Find where the given text appears and provide that cell's center as (X, Y) coordinate. 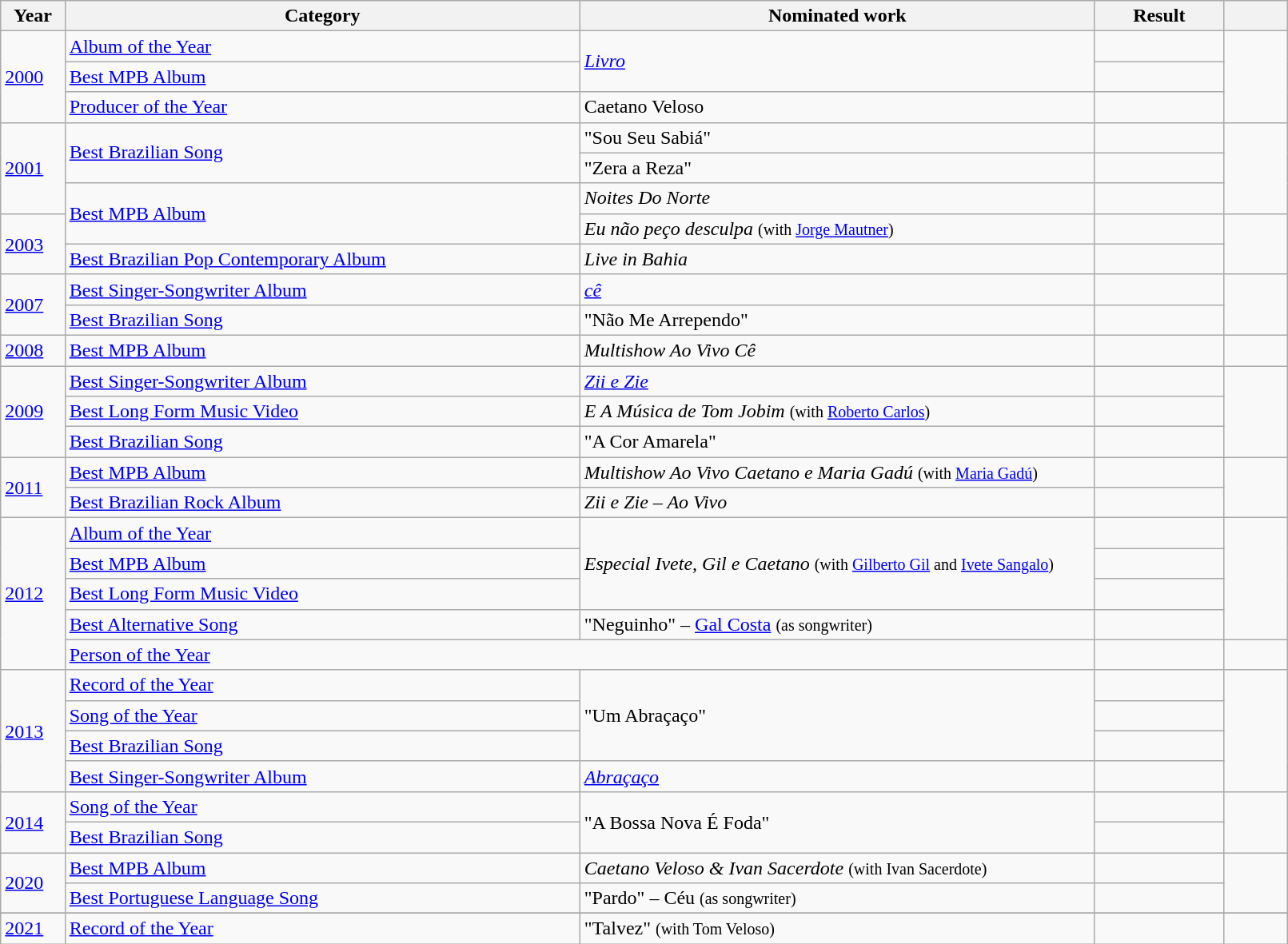
2009 (33, 412)
Caetano Veloso & Ivan Sacerdote (with Ivan Sacerdote) (837, 867)
2021 (33, 929)
2003 (33, 244)
Producer of the Year (322, 107)
2014 (33, 822)
Result (1159, 16)
Live in Bahia (837, 259)
"Neguinho" – Gal Costa (as songwriter) (837, 624)
"Pardo" – Céu (as songwriter) (837, 898)
Noites Do Norte (837, 198)
Especial Ivete, Gil e Caetano (with Gilberto Gil and Ivete Sangalo) (837, 564)
2007 (33, 305)
"Um Abraçaço" (837, 715)
Best Portuguese Language Song (322, 898)
2012 (33, 594)
Abraçaço (837, 776)
Category (322, 16)
"A Cor Amarela" (837, 442)
cê (837, 289)
2001 (33, 168)
"Talvez" (with Tom Veloso) (837, 929)
Best Alternative Song (322, 624)
Best Brazilian Rock Album (322, 503)
2008 (33, 350)
"A Bossa Nova É Foda" (837, 822)
"Sou Seu Sabiá" (837, 137)
Eu não peço desculpa (with Jorge Mautner) (837, 229)
Zii e Zie (837, 381)
Best Brazilian Pop Contemporary Album (322, 259)
E A Música de Tom Jobim (with Roberto Carlos) (837, 412)
2000 (33, 77)
Zii e Zie – Ao Vivo (837, 503)
2013 (33, 731)
"Zera a Reza" (837, 168)
2020 (33, 882)
Multishow Ao Vivo Caetano e Maria Gadú (with Maria Gadú) (837, 472)
"Não Me Arrependo" (837, 320)
2011 (33, 488)
Livro (837, 62)
Multishow Ao Vivo Cê (837, 350)
Nominated work (837, 16)
Person of the Year (580, 655)
Year (33, 16)
Caetano Veloso (837, 107)
